Extract the (x, y) coordinate from the center of the cell holding the provided text.  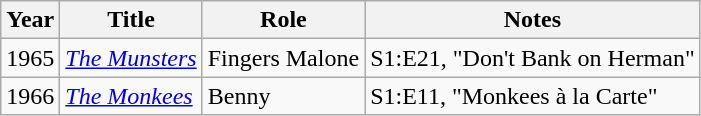
1965 (30, 58)
S1:E11, "Monkees à la Carte" (533, 96)
The Munsters (131, 58)
Year (30, 20)
Role (283, 20)
Notes (533, 20)
The Monkees (131, 96)
Benny (283, 96)
1966 (30, 96)
Title (131, 20)
S1:E21, "Don't Bank on Herman" (533, 58)
Fingers Malone (283, 58)
